From the cell containing the given text, extract its center point as [X, Y] coordinate. 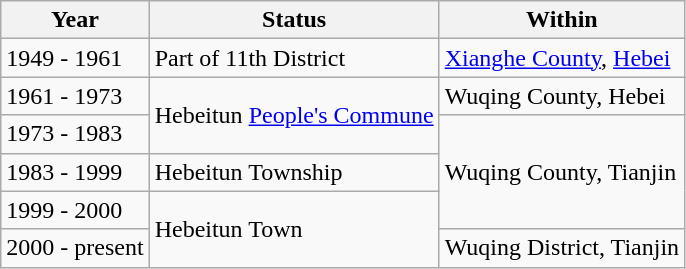
1961 - 1973 [75, 96]
Wuqing County, Hebei [562, 96]
Wuqing County, Tianjin [562, 172]
1999 - 2000 [75, 210]
1949 - 1961 [75, 58]
Part of 11th District [294, 58]
Hebeitun Town [294, 229]
Within [562, 20]
Wuqing District, Tianjin [562, 248]
1973 - 1983 [75, 134]
Status [294, 20]
Hebeitun Township [294, 172]
1983 - 1999 [75, 172]
2000 - present [75, 248]
Xianghe County, Hebei [562, 58]
Hebeitun People's Commune [294, 115]
Year [75, 20]
